Provide the (X, Y) coordinate of the cell's center where the given text is located.  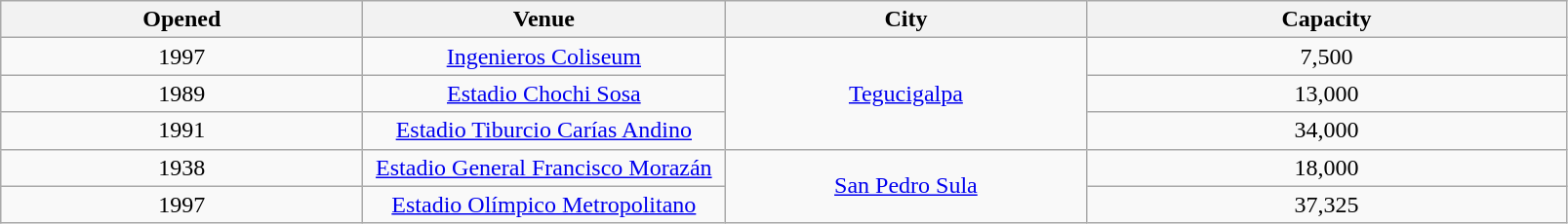
Capacity (1327, 19)
Tegucigalpa (905, 93)
Estadio Tiburcio Carías Andino (544, 131)
San Pedro Sula (905, 186)
Venue (544, 19)
City (905, 19)
Estadio General Francisco Morazán (544, 168)
Ingenieros Coliseum (544, 56)
1989 (181, 93)
1938 (181, 168)
13,000 (1327, 93)
Estadio Olímpico Metropolitano (544, 205)
7,500 (1327, 56)
34,000 (1327, 131)
Opened (181, 19)
1991 (181, 131)
Estadio Chochi Sosa (544, 93)
18,000 (1327, 168)
37,325 (1327, 205)
